Capture the cell that displays the provided text and extract its (x, y) central coordinate. 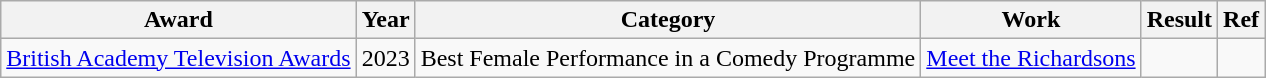
Best Female Performance in a Comedy Programme (668, 58)
Award (178, 20)
2023 (386, 58)
Result (1179, 20)
British Academy Television Awards (178, 58)
Meet the Richardsons (1031, 58)
Category (668, 20)
Year (386, 20)
Work (1031, 20)
Ref (1242, 20)
